Return [X, Y] of the center of cell containing provided text 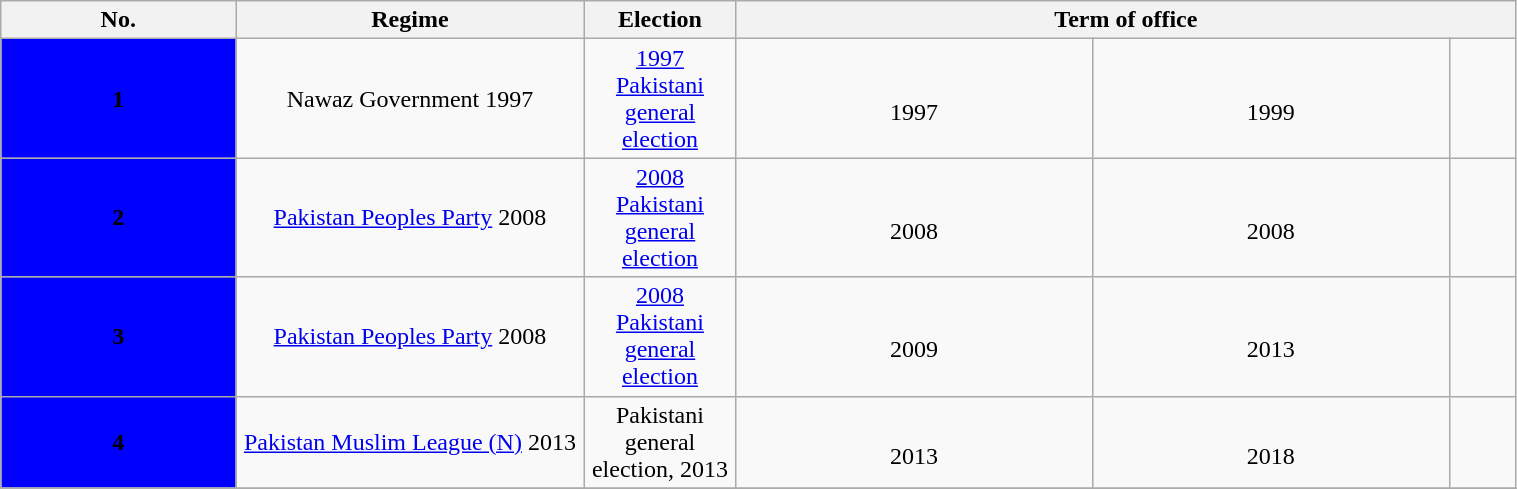
Nawaz Government 1997 [410, 98]
1997 Pakistani general election [660, 98]
2009 [914, 336]
1997 [914, 98]
2018 [1270, 442]
Pakistan Muslim League (N) 2013 [410, 442]
No. [118, 20]
Term of office [1126, 20]
3 [118, 336]
Election [660, 20]
Pakistani general election, 2013 [660, 442]
1999 [1270, 98]
1 [118, 98]
Regime [410, 20]
2 [118, 218]
4 [118, 442]
